Output the (x, y) coordinate of the center of the cell containing the given text.  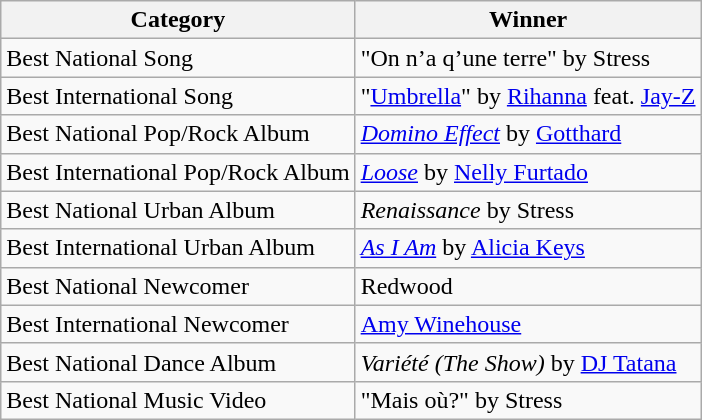
Best National Urban Album (178, 210)
"Mais où?" by Stress (528, 400)
"On n’a q’une terre" by Stress (528, 58)
Redwood (528, 286)
Amy Winehouse (528, 324)
Best International Pop/Rock Album (178, 172)
Best International Newcomer (178, 324)
Best National Song (178, 58)
Best National Dance Album (178, 362)
Best National Pop/Rock Album (178, 134)
Winner (528, 20)
Category (178, 20)
Domino Effect by Gotthard (528, 134)
Best National Music Video (178, 400)
Best International Song (178, 96)
"Umbrella" by Rihanna feat. Jay-Z (528, 96)
Variété (The Show) by DJ Tatana (528, 362)
As I Am by Alicia Keys (528, 248)
Best International Urban Album (178, 248)
Renaissance by Stress (528, 210)
Best National Newcomer (178, 286)
Loose by Nelly Furtado (528, 172)
